Extract the [X, Y] coordinate from the center of the cell holding the provided text.  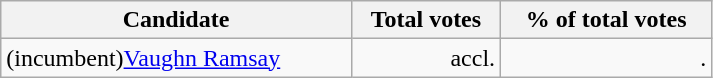
Candidate [176, 20]
% of total votes [606, 20]
. [606, 58]
accl. [426, 58]
Total votes [426, 20]
(incumbent)Vaughn Ramsay [176, 58]
